Return the [X, Y] coordinate for the center point of the cell that contains the specified text.  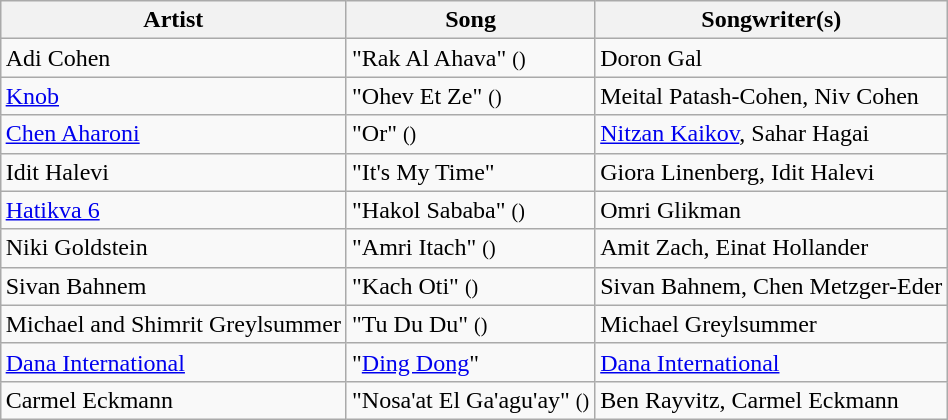
Adi Cohen [173, 58]
"Nosa'at El Ga'agu'ay" () [470, 400]
Carmel Eckmann [173, 400]
Idit Halevi [173, 172]
"Kach Oti" () [470, 286]
Chen Aharoni [173, 134]
Giora Linenberg, Idit Halevi [772, 172]
Amit Zach, Einat Hollander [772, 248]
"Amri Itach" () [470, 248]
"Hakol Sababa" () [470, 210]
"Tu Du Du" () [470, 324]
Meital Patash-Cohen, Niv Cohen [772, 96]
Michael Greylsummer [772, 324]
Doron Gal [772, 58]
Knob [173, 96]
"Ohev Et Ze" () [470, 96]
Songwriter(s) [772, 20]
Sivan Bahnem [173, 286]
Ben Rayvitz, Carmel Eckmann [772, 400]
Hatikva 6 [173, 210]
"Or" () [470, 134]
Niki Goldstein [173, 248]
Michael and Shimrit Greylsummer [173, 324]
Song [470, 20]
"Ding Dong" [470, 362]
Nitzan Kaikov, Sahar Hagai [772, 134]
"It's My Time" [470, 172]
"Rak Al Ahava" () [470, 58]
Omri Glikman [772, 210]
Sivan Bahnem, Chen Metzger-Eder [772, 286]
Artist [173, 20]
